Extract the [x, y] coordinate from the center of the cell holding the provided text.  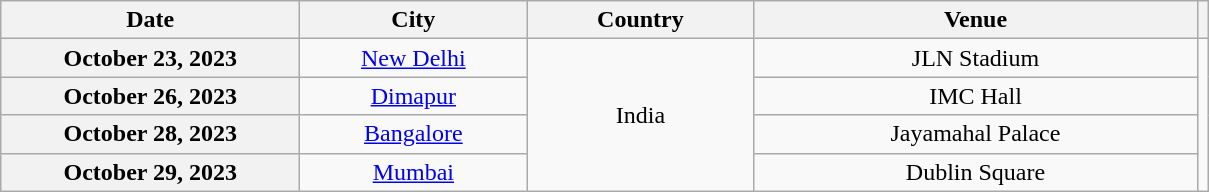
October 29, 2023 [150, 172]
JLN Stadium [976, 58]
Mumbai [414, 172]
Bangalore [414, 134]
Jayamahal Palace [976, 134]
Venue [976, 20]
Dublin Square [976, 172]
Date [150, 20]
India [640, 115]
Dimapur [414, 96]
October 26, 2023 [150, 96]
Country [640, 20]
October 23, 2023 [150, 58]
October 28, 2023 [150, 134]
City [414, 20]
New Delhi [414, 58]
IMC Hall [976, 96]
